For the text-containing cell, return its midpoint in (X, Y) coordinate format. 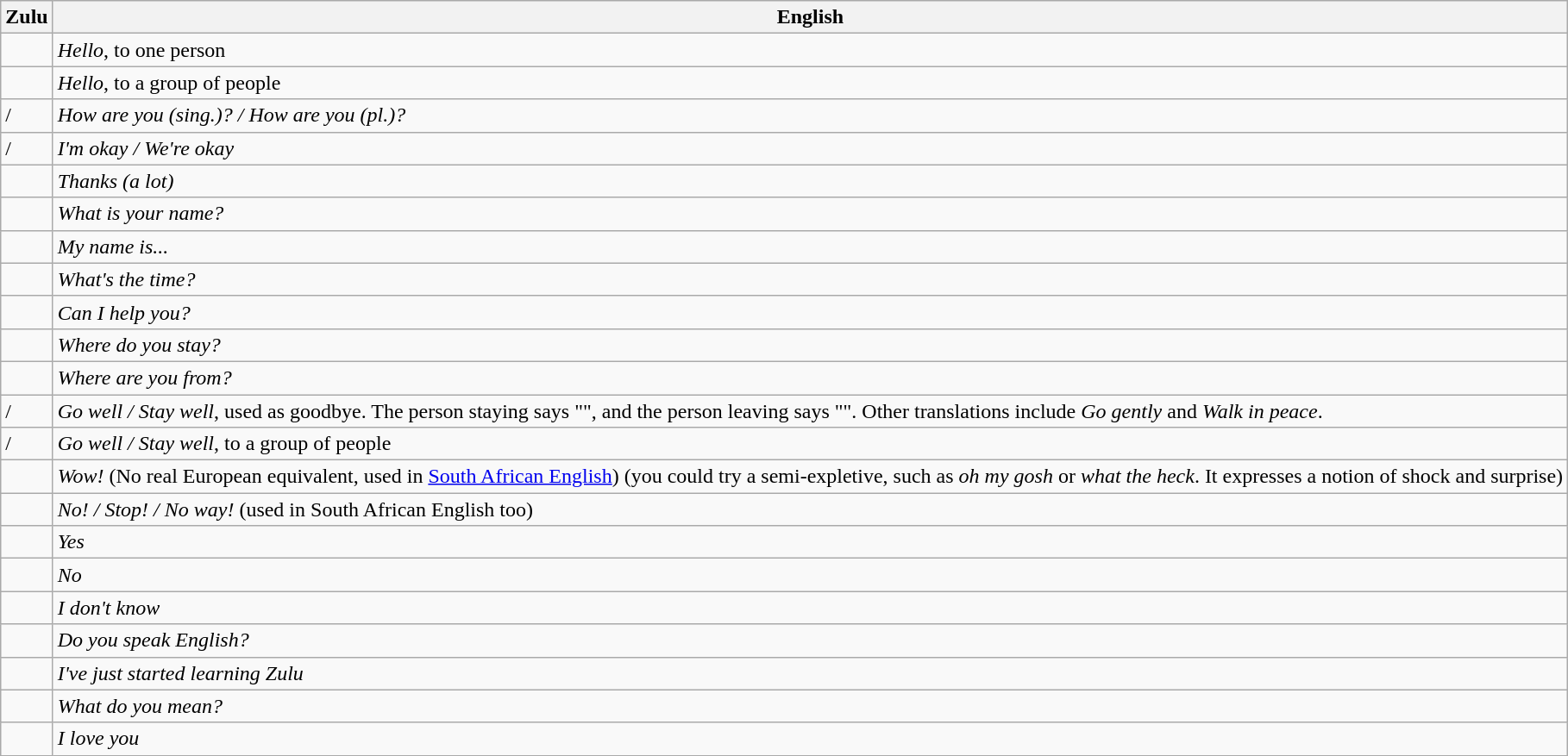
What is your name? (810, 214)
Can I help you? (810, 312)
How are you (sing.)? / How are you (pl.)? (810, 116)
What's the time? (810, 279)
I don't know (810, 608)
Where do you stay? (810, 345)
Yes (810, 542)
Hello, to a group of people (810, 83)
English (810, 17)
Thanks (a lot) (810, 181)
Hello, to one person (810, 50)
No (810, 575)
I've just started learning Zulu (810, 673)
Go well / Stay well, to a group of people (810, 444)
What do you mean? (810, 706)
Zulu (27, 17)
My name is... (810, 247)
I love you (810, 739)
I'm okay / We're okay (810, 148)
No! / Stop! / No way! (used in South African English too) (810, 509)
Where are you from? (810, 378)
Do you speak English? (810, 640)
